Identify which cell holds the provided text, then report its (X, Y) central coordinate. 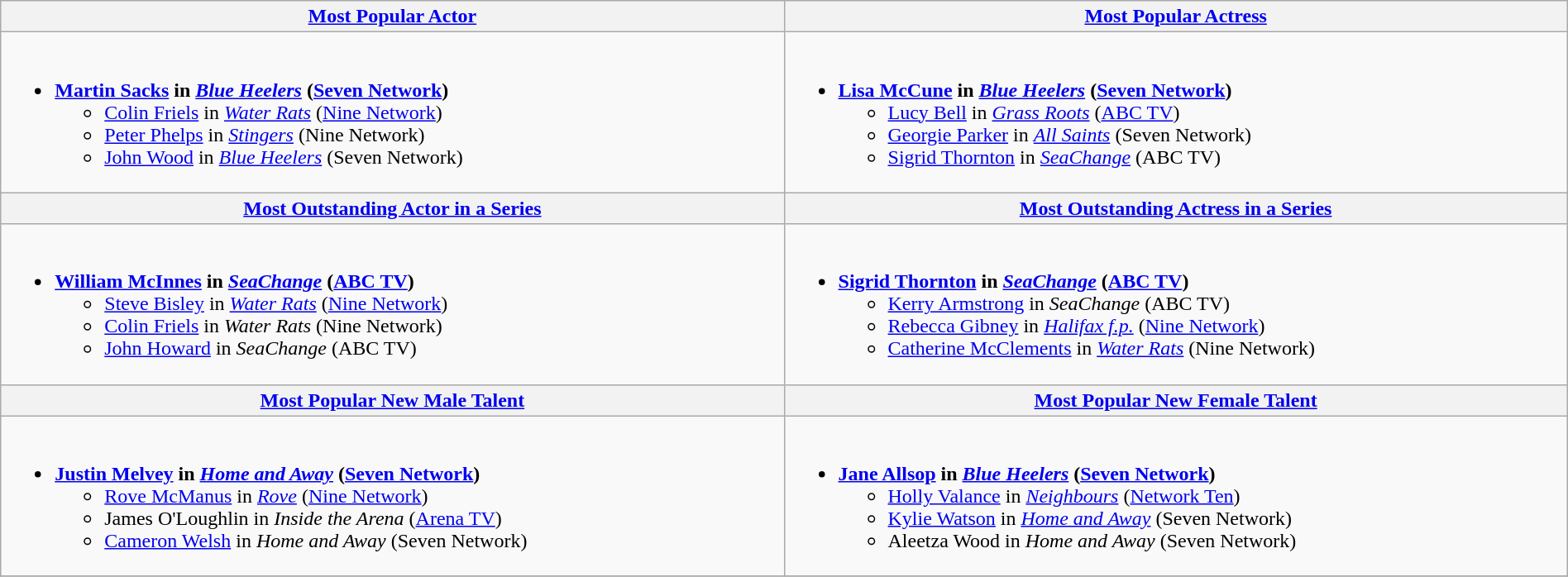
Most Popular Actress (1176, 17)
Most Popular Actor (392, 17)
Most Popular New Female Talent (1176, 400)
Most Outstanding Actor in a Series (392, 208)
Most Popular New Male Talent (392, 400)
Most Outstanding Actress in a Series (1176, 208)
